Extract the (X, Y) coordinate from the center of the cell holding the provided text.  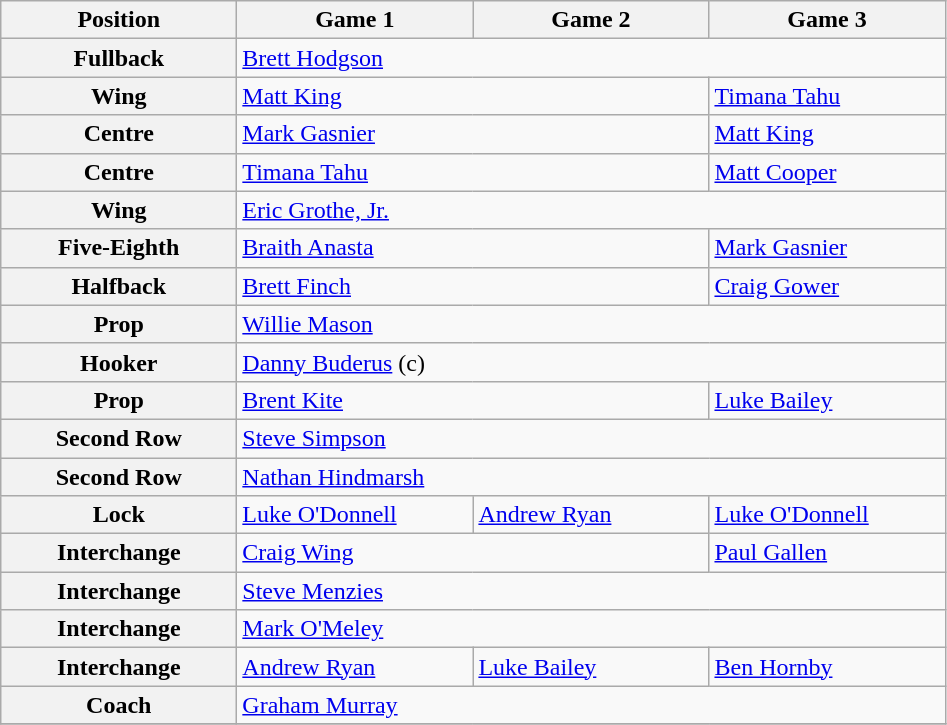
Halfback (119, 286)
Braith Anasta (473, 248)
Matt Cooper (827, 172)
Craig Gower (827, 286)
Lock (119, 515)
Willie Mason (591, 324)
Mark O'Meley (591, 629)
Hooker (119, 362)
Game 3 (827, 20)
Nathan Hindmarsh (591, 477)
Graham Murray (591, 705)
Craig Wing (473, 553)
Five-Eighth (119, 248)
Ben Hornby (827, 667)
Paul Gallen (827, 553)
Game 1 (355, 20)
Fullback (119, 58)
Danny Buderus (c) (591, 362)
Brett Finch (473, 286)
Steve Menzies (591, 591)
Position (119, 20)
Game 2 (591, 20)
Coach (119, 705)
Steve Simpson (591, 438)
Brett Hodgson (591, 58)
Brent Kite (473, 400)
Eric Grothe, Jr. (591, 210)
